Extract the [x, y] coordinate from the center of the cell holding the provided text.  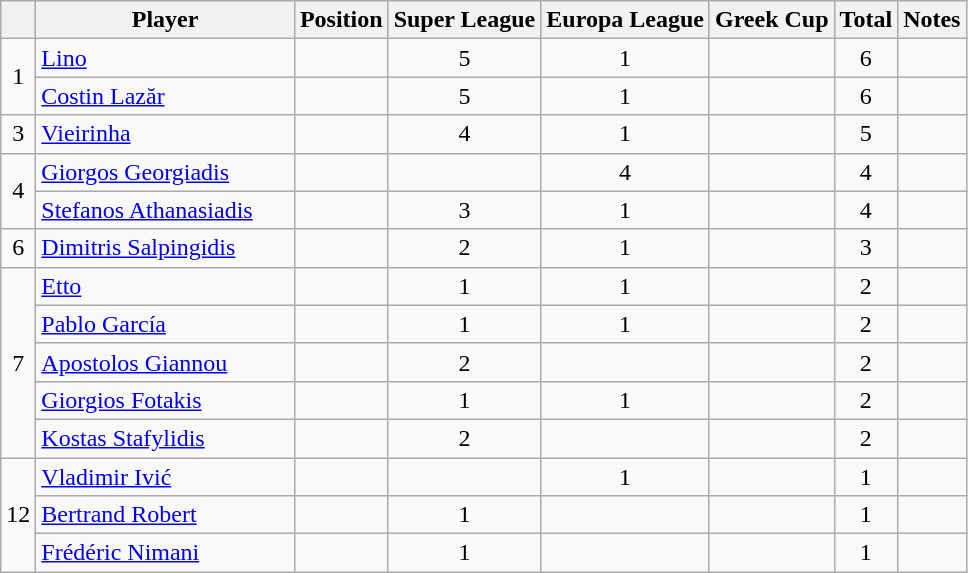
Etto [166, 286]
Europa League [626, 20]
Frédéric Nimani [166, 553]
Player [166, 20]
Greek Cup [772, 20]
Stefanos Athanasiadis [166, 210]
Dimitris Salpingidis [166, 248]
Notes [932, 20]
Vladimir Ivić [166, 477]
12 [18, 515]
Giorgios Fotakis [166, 400]
Pablo García [166, 324]
Total [866, 20]
Apostolos Giannou [166, 362]
Position [341, 20]
Costin Lazăr [166, 96]
7 [18, 362]
Giorgos Georgiadis [166, 172]
Vieirinha [166, 134]
Lino [166, 58]
Bertrand Robert [166, 515]
Kostas Stafylidis [166, 438]
Super League [464, 20]
